Identify which cell holds the provided text, then report its (X, Y) central coordinate. 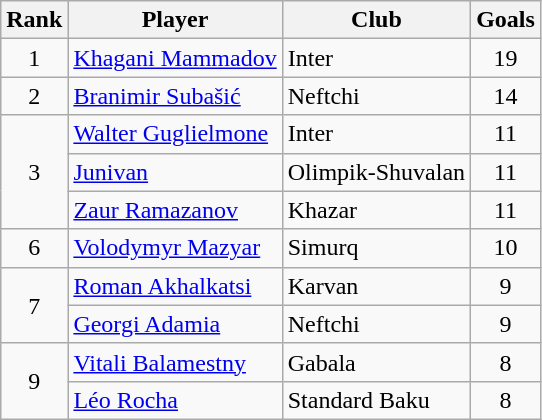
19 (506, 58)
6 (34, 248)
Branimir Subašić (175, 96)
1 (34, 58)
Player (175, 20)
Khazar (376, 210)
Léo Rocha (175, 400)
Rank (34, 20)
Khagani Mammadov (175, 58)
10 (506, 248)
Simurq (376, 248)
Club (376, 20)
3 (34, 172)
Standard Baku (376, 400)
Georgi Adamia (175, 324)
Roman Akhalkatsi (175, 286)
Junivan (175, 172)
Walter Guglielmone (175, 134)
Gabala (376, 362)
Goals (506, 20)
Olimpik-Shuvalan (376, 172)
Vitali Balamestny (175, 362)
2 (34, 96)
14 (506, 96)
Zaur Ramazanov (175, 210)
Karvan (376, 286)
7 (34, 305)
Volodymyr Mazyar (175, 248)
